Find where the given text appears and provide that cell's center as [X, Y] coordinate. 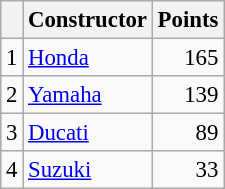
4 [12, 170]
139 [188, 95]
2 [12, 95]
1 [12, 58]
Suzuki [88, 170]
Honda [88, 58]
33 [188, 170]
Yamaha [88, 95]
89 [188, 133]
Points [188, 20]
165 [188, 58]
3 [12, 133]
Ducati [88, 133]
Constructor [88, 20]
